Locate the cell with the specified text and output its (X, Y) center coordinate. 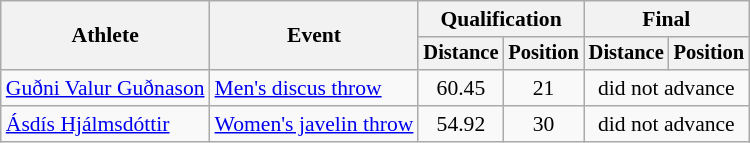
Athlete (106, 36)
Guðni Valur Guðnason (106, 88)
Women's javelin throw (314, 124)
Final (666, 19)
Event (314, 36)
Qualification (500, 19)
30 (543, 124)
21 (543, 88)
60.45 (460, 88)
54.92 (460, 124)
Men's discus throw (314, 88)
Ásdís Hjálmsdóttir (106, 124)
